For the text-containing cell, return its midpoint in (X, Y) coordinate format. 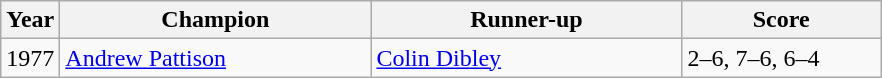
1977 (30, 58)
Runner-up (526, 20)
Andrew Pattison (216, 58)
Score (782, 20)
Year (30, 20)
Colin Dibley (526, 58)
2–6, 7–6, 6–4 (782, 58)
Champion (216, 20)
